Provide the (X, Y) coordinate of the cell's center where the given text is located.  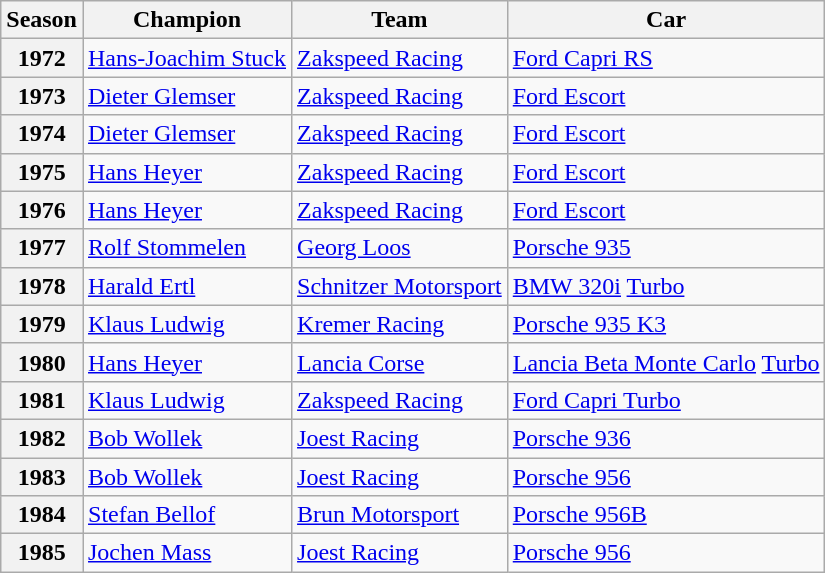
1974 (42, 134)
Brun Motorsport (400, 515)
Ford Capri Turbo (666, 400)
Ford Capri RS (666, 58)
Team (400, 20)
Porsche 956B (666, 515)
Harald Ertl (186, 286)
1979 (42, 324)
1978 (42, 286)
Lancia Corse (400, 362)
1977 (42, 248)
Stefan Bellof (186, 515)
1975 (42, 172)
Jochen Mass (186, 553)
1982 (42, 438)
1983 (42, 477)
1985 (42, 553)
Car (666, 20)
1973 (42, 96)
Kremer Racing (400, 324)
1972 (42, 58)
1976 (42, 210)
1984 (42, 515)
Porsche 936 (666, 438)
Georg Loos (400, 248)
Schnitzer Motorsport (400, 286)
Hans-Joachim Stuck (186, 58)
Season (42, 20)
Porsche 935 K3 (666, 324)
Rolf Stommelen (186, 248)
Lancia Beta Monte Carlo Turbo (666, 362)
1981 (42, 400)
Porsche 935 (666, 248)
1980 (42, 362)
BMW 320i Turbo (666, 286)
Champion (186, 20)
